Identify which cell holds the provided text, then report its [X, Y] central coordinate. 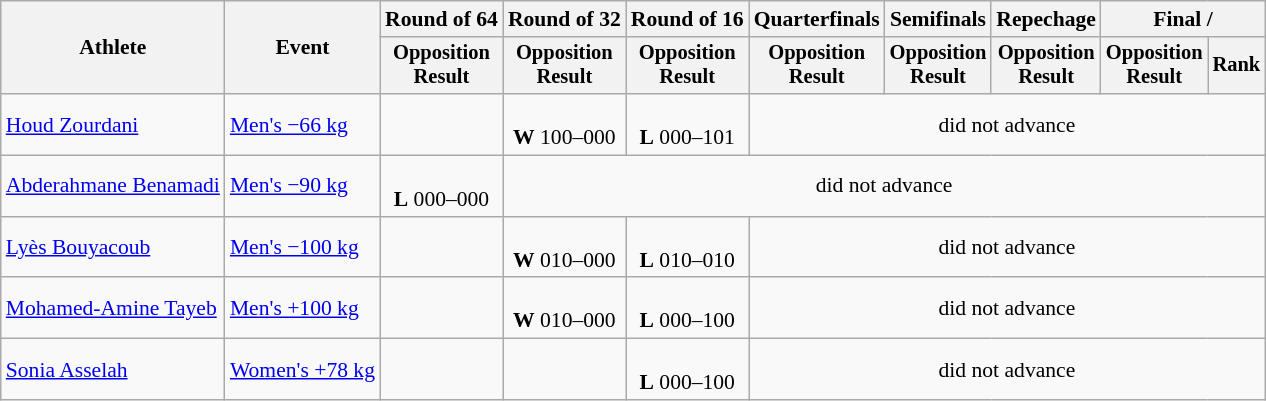
Athlete [113, 48]
Mohamed-Amine Tayeb [113, 308]
Abderahmane Benamadi [113, 186]
W 100–000 [564, 124]
Men's −66 kg [302, 124]
Sonia Asselah [113, 370]
Women's +78 kg [302, 370]
Final / [1183, 19]
L 000–000 [442, 186]
Round of 16 [688, 19]
Repechage [1046, 19]
Round of 32 [564, 19]
Lyès Bouyacoub [113, 248]
Men's −90 kg [302, 186]
Men's −100 kg [302, 248]
L 000–101 [688, 124]
Round of 64 [442, 19]
L 010–010 [688, 248]
Men's +100 kg [302, 308]
Semifinals [938, 19]
Quarterfinals [817, 19]
Houd Zourdani [113, 124]
Rank [1237, 66]
Event [302, 48]
